Determine the [X, Y] coordinate at the center of the cell enclosing the given text.  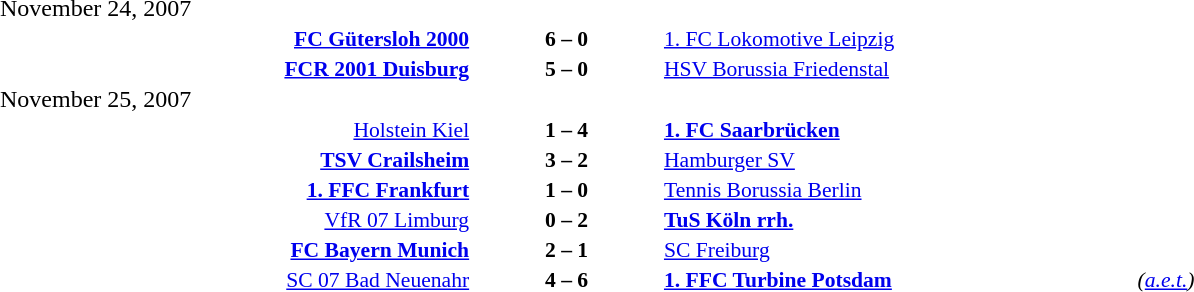
5 – 0 [566, 68]
2 – 1 [566, 250]
1. FC Lokomotive Leipzig [898, 38]
1 – 0 [566, 190]
Tennis Borussia Berlin [898, 190]
1. FC Saarbrücken [898, 130]
TuS Köln rrh. [898, 220]
SC Freiburg [898, 250]
Hamburger SV [898, 160]
6 – 0 [566, 38]
1 – 4 [566, 130]
HSV Borussia Friedenstal [898, 68]
0 – 2 [566, 220]
3 – 2 [566, 160]
